Identify which cell holds the provided text, then report its [X, Y] central coordinate. 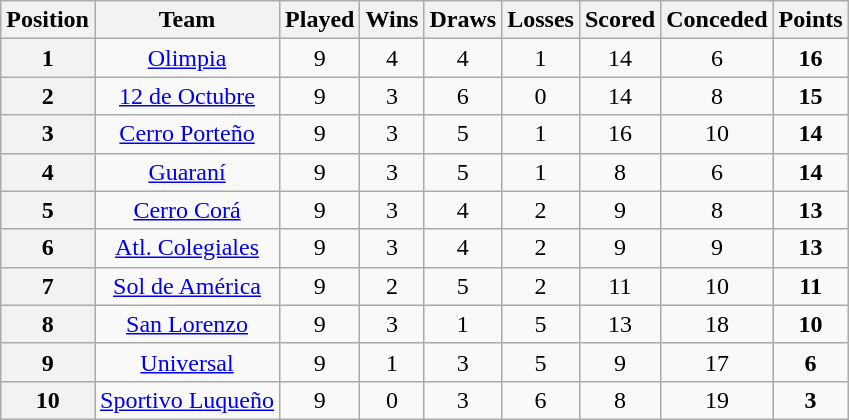
Conceded [717, 20]
Points [810, 20]
San Lorenzo [186, 324]
17 [717, 362]
Position [48, 20]
12 de Octubre [186, 96]
19 [717, 400]
Team [186, 20]
18 [717, 324]
7 [48, 286]
Played [320, 20]
Cerro Corá [186, 210]
Sol de América [186, 286]
Guaraní [186, 172]
Cerro Porteño [186, 134]
Losses [541, 20]
Atl. Colegiales [186, 248]
Sportivo Luqueño [186, 400]
Universal [186, 362]
Draws [463, 20]
Olimpia [186, 58]
15 [810, 96]
Scored [620, 20]
Wins [392, 20]
